Pinpoint the cell where the given text exists, returning its [x, y] midpoint coordinate. 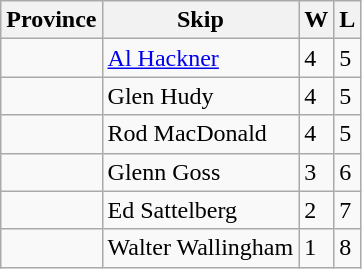
Al Hackner [200, 58]
W [316, 20]
6 [348, 172]
3 [316, 172]
Glen Hudy [200, 96]
L [348, 20]
Rod MacDonald [200, 134]
Walter Wallingham [200, 248]
Province [52, 20]
Skip [200, 20]
Ed Sattelberg [200, 210]
1 [316, 248]
2 [316, 210]
Glenn Goss [200, 172]
8 [348, 248]
7 [348, 210]
